Find where the given text appears and provide that cell's center as (X, Y) coordinate. 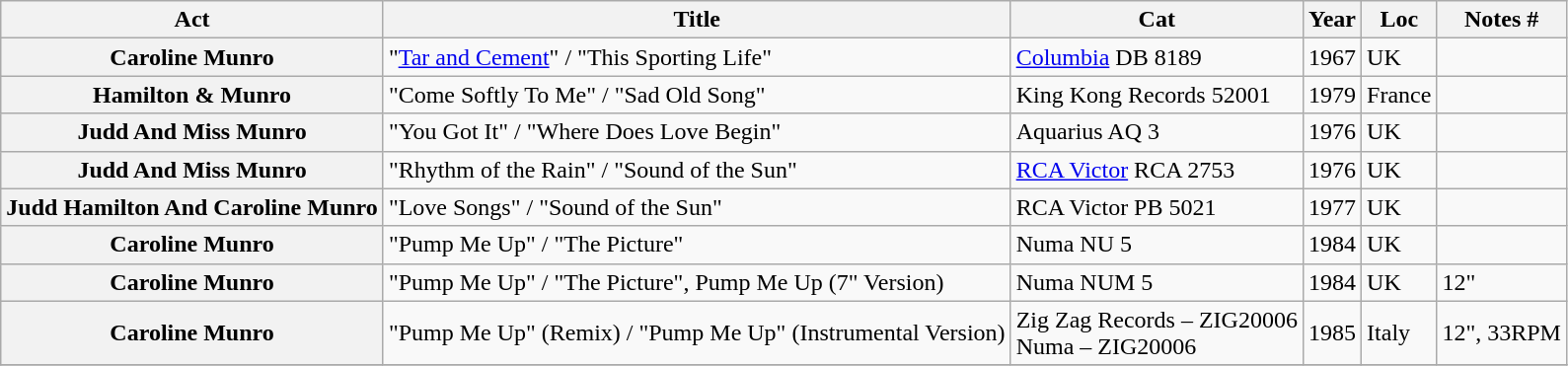
Loc (1399, 20)
1967 (1332, 57)
12" (1502, 282)
12", 33RPM (1502, 333)
Title (697, 20)
"Pump Me Up" (Remix) / "Pump Me Up" (Instrumental Version) (697, 333)
Numa NUM 5 (1157, 282)
1985 (1332, 333)
RCA Victor RCA 2753 (1157, 170)
1977 (1332, 207)
Columbia DB 8189 (1157, 57)
King Kong Records 52001 (1157, 95)
"Tar and Cement" / "This Sporting Life" (697, 57)
Hamilton & Munro (192, 95)
Cat (1157, 20)
Year (1332, 20)
Notes # (1502, 20)
Aquarius AQ 3 (1157, 132)
RCA Victor PB 5021 (1157, 207)
1979 (1332, 95)
"Pump Me Up" / "The Picture" (697, 245)
Zig Zag Records – ZIG20006Numa – ZIG20006 (1157, 333)
France (1399, 95)
"Rhythm of the Rain" / "Sound of the Sun" (697, 170)
Numa NU 5 (1157, 245)
Judd Hamilton And Caroline Munro (192, 207)
Italy (1399, 333)
"You Got It" / "Where Does Love Begin" (697, 132)
"Love Songs" / "Sound of the Sun" (697, 207)
"Come Softly To Me" / "Sad Old Song" (697, 95)
Act (192, 20)
"Pump Me Up" / "The Picture", Pump Me Up (7" Version) (697, 282)
